Find where the given text appears and provide that cell's center as (X, Y) coordinate. 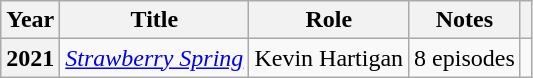
Strawberry Spring (154, 58)
Kevin Hartigan (329, 58)
Title (154, 20)
Notes (465, 20)
2021 (30, 58)
8 episodes (465, 58)
Year (30, 20)
Role (329, 20)
